Provide the [x, y] coordinate of the cell's center where the given text is located.  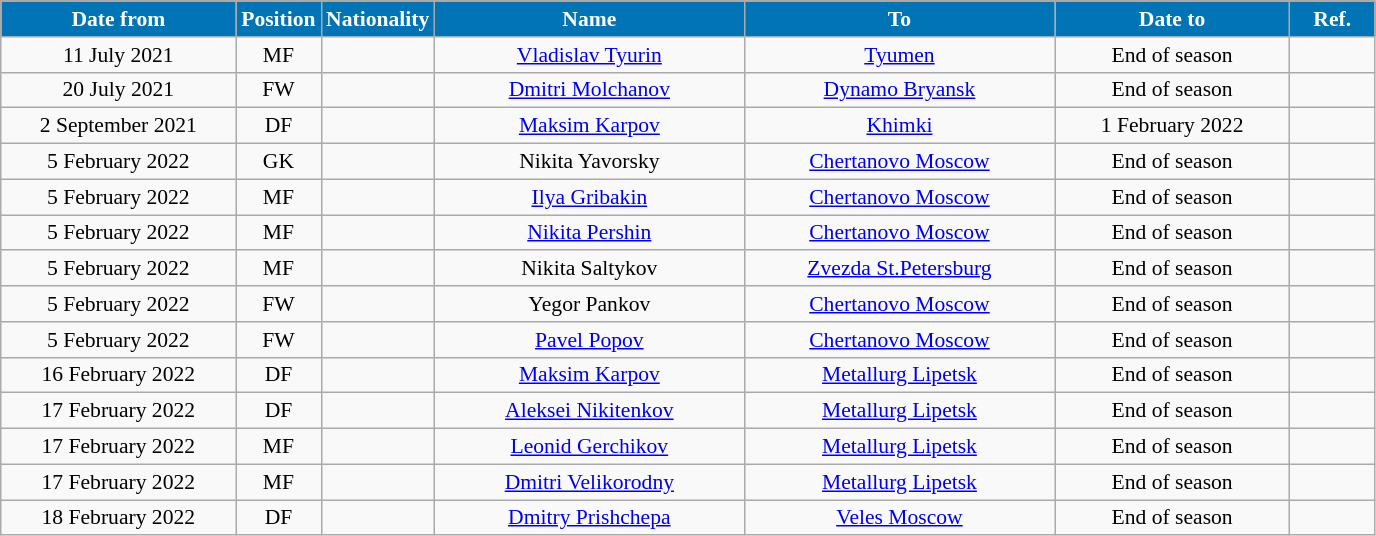
Position [278, 19]
16 February 2022 [118, 375]
Nikita Saltykov [589, 269]
Veles Moscow [899, 518]
Yegor Pankov [589, 304]
Name [589, 19]
Date to [1172, 19]
2 September 2021 [118, 126]
GK [278, 162]
Dmitri Molchanov [589, 90]
Vladislav Tyurin [589, 55]
Pavel Popov [589, 340]
Dynamo Bryansk [899, 90]
Dmitri Velikorodny [589, 482]
Dmitry Prishchepa [589, 518]
Leonid Gerchikov [589, 447]
Date from [118, 19]
Zvezda St.Petersburg [899, 269]
Nikita Yavorsky [589, 162]
1 February 2022 [1172, 126]
Tyumen [899, 55]
Nationality [378, 19]
20 July 2021 [118, 90]
Aleksei Nikitenkov [589, 411]
Ref. [1332, 19]
11 July 2021 [118, 55]
Khimki [899, 126]
Nikita Pershin [589, 233]
Ilya Gribakin [589, 197]
18 February 2022 [118, 518]
To [899, 19]
